Extract the (x, y) coordinate from the center of the cell holding the provided text.  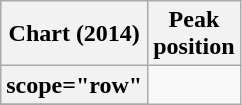
Chart (2014) (74, 34)
scope="row" (74, 85)
Peakposition (194, 34)
